Detect which cell encompasses the target text, then output its (X, Y) center coordinate. 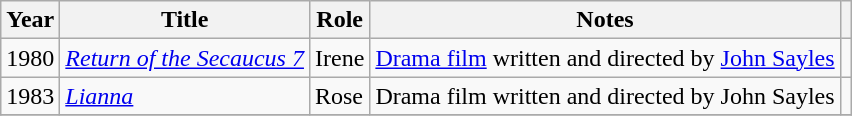
Title (185, 20)
1980 (30, 58)
Year (30, 20)
Role (339, 20)
Lianna (185, 96)
Notes (605, 20)
Irene (339, 58)
Rose (339, 96)
Return of the Secaucus 7 (185, 58)
1983 (30, 96)
